Extract the (x, y) coordinate from the center of the cell holding the provided text.  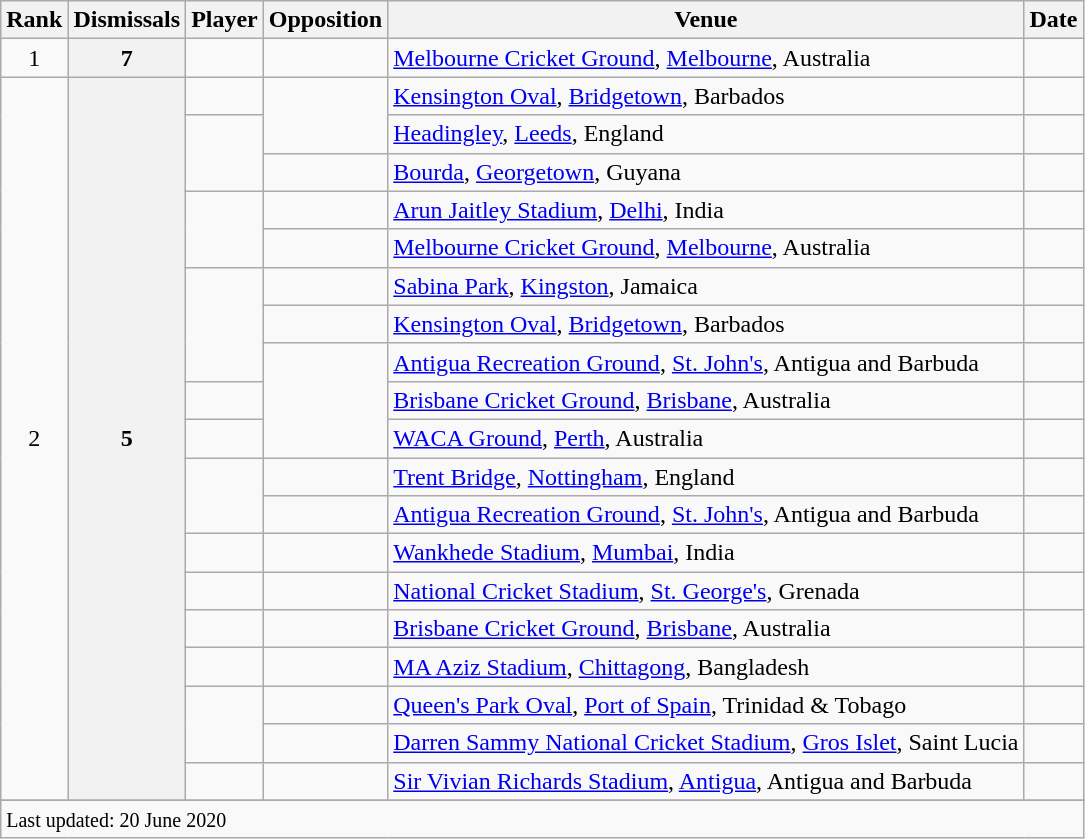
1 (34, 58)
Date (1054, 20)
Dismissals (127, 20)
Last updated: 20 June 2020 (542, 819)
7 (127, 58)
Rank (34, 20)
Queen's Park Oval, Port of Spain, Trinidad & Tobago (706, 705)
2 (34, 438)
National Cricket Stadium, St. George's, Grenada (706, 591)
WACA Ground, Perth, Australia (706, 438)
Trent Bridge, Nottingham, England (706, 477)
Player (225, 20)
Venue (706, 20)
Darren Sammy National Cricket Stadium, Gros Islet, Saint Lucia (706, 743)
MA Aziz Stadium, Chittagong, Bangladesh (706, 667)
Sabina Park, Kingston, Jamaica (706, 286)
Bourda, Georgetown, Guyana (706, 172)
Wankhede Stadium, Mumbai, India (706, 553)
Headingley, Leeds, England (706, 134)
Opposition (325, 20)
Arun Jaitley Stadium, Delhi, India (706, 210)
5 (127, 438)
Sir Vivian Richards Stadium, Antigua, Antigua and Barbuda (706, 781)
